Extract the [x, y] coordinate from the center of the cell holding the provided text.  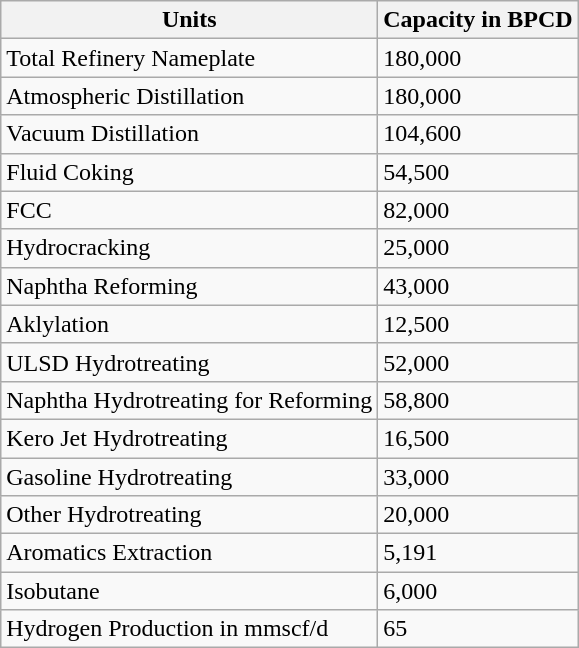
43,000 [478, 286]
Units [190, 20]
104,600 [478, 134]
Isobutane [190, 591]
Atmospheric Distillation [190, 96]
Aromatics Extraction [190, 553]
Gasoline Hydrotreating [190, 477]
58,800 [478, 400]
12,500 [478, 324]
6,000 [478, 591]
Aklylation [190, 324]
Hydrogen Production in mmscf/d [190, 629]
16,500 [478, 438]
Kero Jet Hydrotreating [190, 438]
Vacuum Distillation [190, 134]
Fluid Coking [190, 172]
52,000 [478, 362]
25,000 [478, 248]
FCC [190, 210]
65 [478, 629]
Capacity in BPCD [478, 20]
Naphtha Hydrotreating for Reforming [190, 400]
5,191 [478, 553]
82,000 [478, 210]
54,500 [478, 172]
Hydrocracking [190, 248]
20,000 [478, 515]
Other Hydrotreating [190, 515]
33,000 [478, 477]
Naphtha Reforming [190, 286]
Total Refinery Nameplate [190, 58]
ULSD Hydrotreating [190, 362]
